Provide the (X, Y) coordinate of the cell's center where the given text is located.  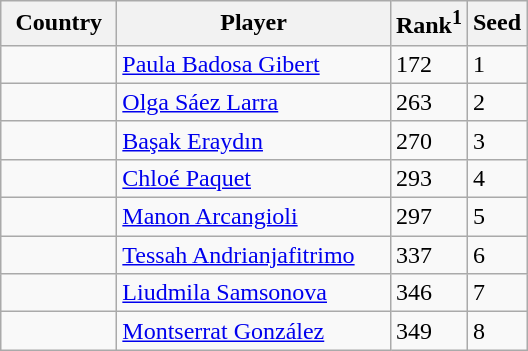
337 (428, 255)
Liudmila Samsonova (254, 293)
2 (496, 102)
172 (428, 64)
Rank1 (428, 24)
5 (496, 217)
346 (428, 293)
Manon Arcangioli (254, 217)
Paula Badosa Gibert (254, 64)
Montserrat González (254, 331)
Tessah Andrianjafitrimo (254, 255)
Country (59, 24)
Olga Sáez Larra (254, 102)
263 (428, 102)
Chloé Paquet (254, 178)
7 (496, 293)
349 (428, 331)
297 (428, 217)
293 (428, 178)
Player (254, 24)
270 (428, 140)
1 (496, 64)
4 (496, 178)
3 (496, 140)
8 (496, 331)
Seed (496, 24)
6 (496, 255)
Başak Eraydın (254, 140)
